From the cell containing the given text, extract its center point as [X, Y] coordinate. 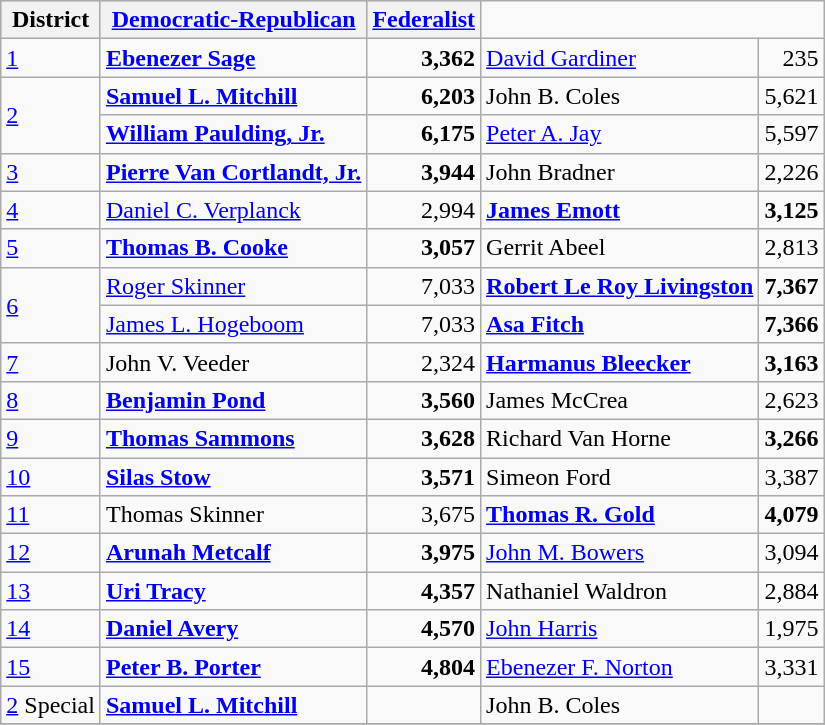
12 [51, 553]
14 [51, 629]
15 [51, 667]
3,266 [792, 438]
Asa Fitch [620, 324]
1,975 [792, 629]
7,366 [792, 324]
James McCrea [620, 400]
235 [792, 58]
Roger Skinner [233, 286]
Pierre Van Cortlandt, Jr. [233, 172]
Robert Le Roy Livingston [620, 286]
John M. Bowers [620, 553]
2,884 [792, 591]
4,570 [424, 629]
Daniel Avery [233, 629]
3,675 [424, 515]
3,094 [792, 553]
4,804 [424, 667]
3 [51, 172]
3,628 [424, 438]
John Harris [620, 629]
5 [51, 248]
2,813 [792, 248]
5,597 [792, 134]
3,560 [424, 400]
2,324 [424, 362]
Thomas R. Gold [620, 515]
3,057 [424, 248]
2,623 [792, 400]
James L. Hogeboom [233, 324]
13 [51, 591]
4,079 [792, 515]
4,357 [424, 591]
Harmanus Bleecker [620, 362]
Peter A. Jay [620, 134]
3,362 [424, 58]
Benjamin Pond [233, 400]
9 [51, 438]
Peter B. Porter [233, 667]
4 [51, 210]
Simeon Ford [620, 477]
7,367 [792, 286]
3,975 [424, 553]
Daniel C. Verplanck [233, 210]
8 [51, 400]
3,571 [424, 477]
District [51, 20]
Gerrit Abeel [620, 248]
3,331 [792, 667]
James Emott [620, 210]
1 [51, 58]
2 Special [51, 705]
Arunah Metcalf [233, 553]
3,163 [792, 362]
David Gardiner [620, 58]
Ebenezer Sage [233, 58]
10 [51, 477]
John Bradner [620, 172]
Ebenezer F. Norton [620, 667]
3,125 [792, 210]
2,226 [792, 172]
Silas Stow [233, 477]
Richard Van Horne [620, 438]
6,203 [424, 96]
William Paulding, Jr. [233, 134]
6,175 [424, 134]
Federalist [424, 20]
3,387 [792, 477]
Thomas Sammons [233, 438]
3,944 [424, 172]
Thomas B. Cooke [233, 248]
11 [51, 515]
John V. Veeder [233, 362]
Democratic-Republican [233, 20]
2,994 [424, 210]
5,621 [792, 96]
7 [51, 362]
Uri Tracy [233, 591]
Thomas Skinner [233, 515]
2 [51, 115]
6 [51, 305]
Nathaniel Waldron [620, 591]
